Search for the cell housing the specified text and yield its [x, y] center coordinate. 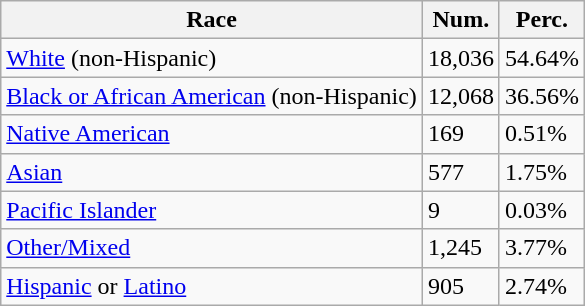
0.51% [542, 134]
Native American [212, 134]
1.75% [542, 172]
12,068 [460, 96]
Perc. [542, 20]
Pacific Islander [212, 210]
577 [460, 172]
9 [460, 210]
Hispanic or Latino [212, 286]
Asian [212, 172]
905 [460, 286]
2.74% [542, 286]
0.03% [542, 210]
White (non-Hispanic) [212, 58]
3.77% [542, 248]
Other/Mixed [212, 248]
54.64% [542, 58]
Black or African American (non-Hispanic) [212, 96]
1,245 [460, 248]
Num. [460, 20]
169 [460, 134]
18,036 [460, 58]
36.56% [542, 96]
Race [212, 20]
